For the text-containing cell, return its midpoint in (x, y) coordinate format. 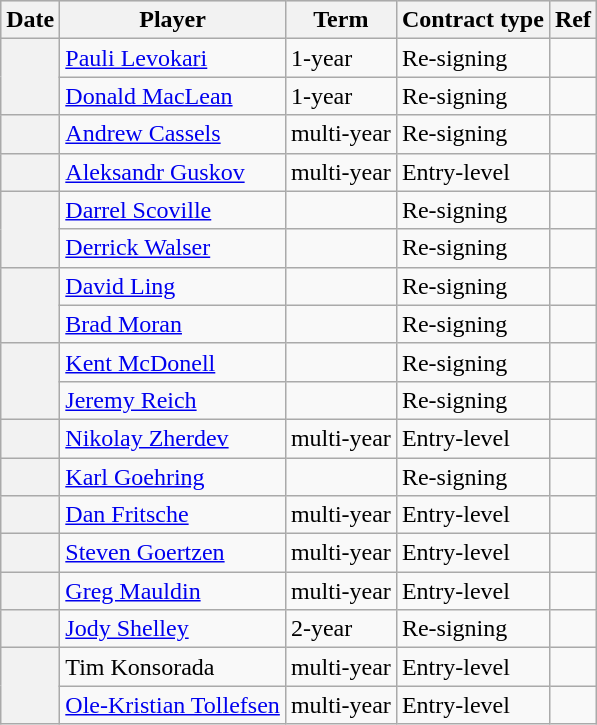
Nikolay Zherdev (173, 438)
Aleksandr Guskov (173, 172)
Steven Goertzen (173, 553)
Derrick Walser (173, 248)
Tim Konsorada (173, 667)
Andrew Cassels (173, 134)
Donald MacLean (173, 96)
2-year (340, 629)
David Ling (173, 286)
Greg Mauldin (173, 591)
Player (173, 20)
Ole-Kristian Tollefsen (173, 705)
Dan Fritsche (173, 515)
Pauli Levokari (173, 58)
Ref (572, 20)
Jody Shelley (173, 629)
Term (340, 20)
Jeremy Reich (173, 400)
Karl Goehring (173, 477)
Brad Moran (173, 324)
Contract type (472, 20)
Date (30, 20)
Kent McDonell (173, 362)
Darrel Scoville (173, 210)
